From the cell containing the given text, extract its center point as [x, y] coordinate. 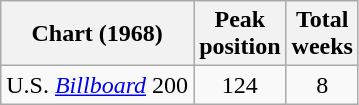
Peakposition [240, 34]
Totalweeks [322, 34]
8 [322, 85]
U.S. Billboard 200 [98, 85]
124 [240, 85]
Chart (1968) [98, 34]
